Scan for the cell matching the given text and deliver its [x, y] coordinate at center. 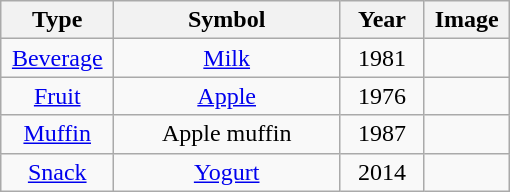
Type [58, 20]
Muffin [58, 134]
Image [466, 20]
Symbol [227, 20]
Apple muffin [227, 134]
Apple [227, 96]
2014 [382, 172]
Fruit [58, 96]
Milk [227, 58]
Year [382, 20]
1976 [382, 96]
Yogurt [227, 172]
1987 [382, 134]
1981 [382, 58]
Beverage [58, 58]
Snack [58, 172]
